Provide the [x, y] coordinate of the cell's center where the given text is located.  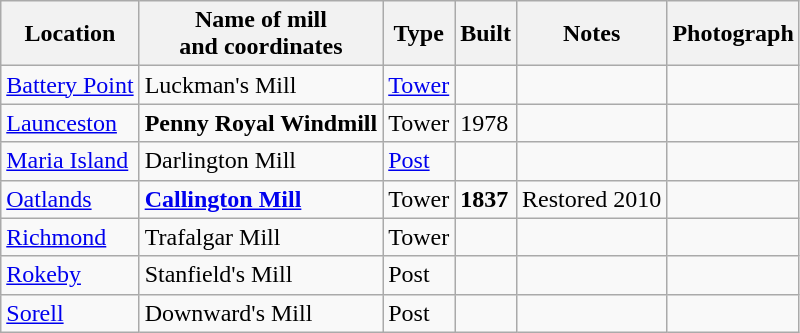
Oatlands [70, 199]
Darlington Mill [261, 161]
Photograph [733, 34]
Built [486, 34]
Sorell [70, 313]
Richmond [70, 237]
1837 [486, 199]
Name of milland coordinates [261, 34]
Launceston [70, 123]
Callington Mill [261, 199]
Trafalgar Mill [261, 237]
Battery Point [70, 85]
Penny Royal Windmill [261, 123]
Downward's Mill [261, 313]
Luckman's Mill [261, 85]
Maria Island [70, 161]
Stanfield's Mill [261, 275]
Location [70, 34]
Rokeby [70, 275]
Type [419, 34]
Restored 2010 [591, 199]
Notes [591, 34]
1978 [486, 123]
